Search for the cell housing the specified text and yield its [x, y] center coordinate. 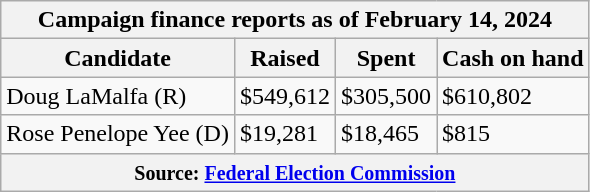
$815 [513, 134]
Cash on hand [513, 58]
Campaign finance reports as of February 14, 2024 [295, 20]
$610,802 [513, 96]
Rose Penelope Yee (D) [118, 134]
Raised [284, 58]
$19,281 [284, 134]
$305,500 [386, 96]
Candidate [118, 58]
$18,465 [386, 134]
Source: Federal Election Commission [295, 172]
Spent [386, 58]
Doug LaMalfa (R) [118, 96]
$549,612 [284, 96]
